Detect which cell encompasses the target text, then output its [x, y] center coordinate. 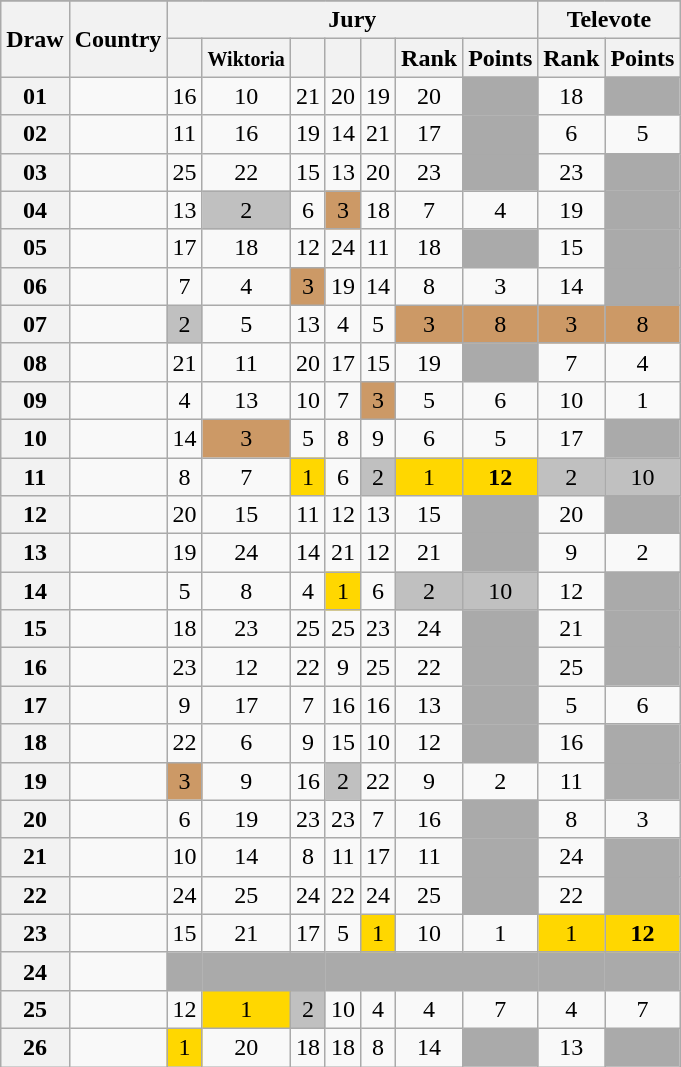
02 [35, 134]
05 [35, 248]
01 [35, 96]
07 [35, 324]
06 [35, 286]
08 [35, 362]
Country [118, 39]
Draw [35, 39]
Televote [609, 20]
Wiktoria [246, 58]
26 [35, 1047]
Jury [352, 20]
04 [35, 210]
09 [35, 400]
03 [35, 172]
